Provide the [X, Y] coordinate of the cell's center where the given text is located.  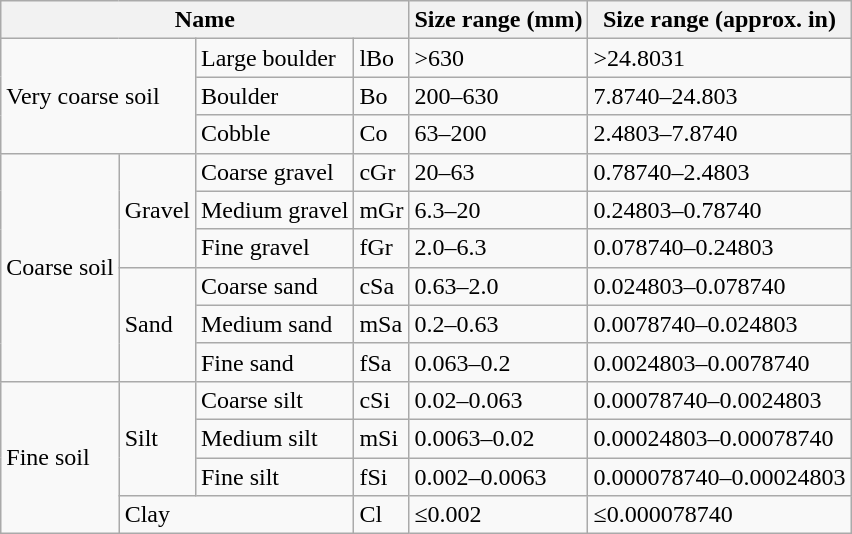
fGr [382, 248]
0.000078740–0.00024803 [720, 477]
mSa [382, 324]
6.3–20 [498, 210]
0.024803–0.078740 [720, 286]
0.2–0.63 [498, 324]
Silt [157, 438]
fSa [382, 362]
2.0–6.3 [498, 248]
0.02–0.063 [498, 400]
0.0063–0.02 [498, 438]
Size range (approx. in) [720, 20]
0.0078740–0.024803 [720, 324]
Fine silt [274, 477]
0.24803–0.78740 [720, 210]
Boulder [274, 96]
0.002–0.0063 [498, 477]
63–200 [498, 134]
Coarse soil [60, 267]
Coarse sand [274, 286]
Cl [382, 515]
Fine sand [274, 362]
mSi [382, 438]
>630 [498, 58]
Fine gravel [274, 248]
0.078740–0.24803 [720, 248]
0.78740–2.4803 [720, 172]
Medium sand [274, 324]
Size range (mm) [498, 20]
Very coarse soil [98, 96]
0.063–0.2 [498, 362]
fSi [382, 477]
lBo [382, 58]
mGr [382, 210]
2.4803–7.8740 [720, 134]
0.63–2.0 [498, 286]
200–630 [498, 96]
Bo [382, 96]
0.0024803–0.0078740 [720, 362]
Cobble [274, 134]
cGr [382, 172]
Clay [236, 515]
20–63 [498, 172]
0.00078740–0.0024803 [720, 400]
7.8740–24.803 [720, 96]
Co [382, 134]
cSa [382, 286]
cSi [382, 400]
Large boulder [274, 58]
Name [205, 20]
>24.8031 [720, 58]
0.00024803–0.00078740 [720, 438]
Medium gravel [274, 210]
Medium silt [274, 438]
Coarse silt [274, 400]
Gravel [157, 210]
Sand [157, 324]
Fine soil [60, 457]
≤0.002 [498, 515]
≤0.000078740 [720, 515]
Coarse gravel [274, 172]
